Determine the [X, Y] coordinate at the center of the cell enclosing the given text.  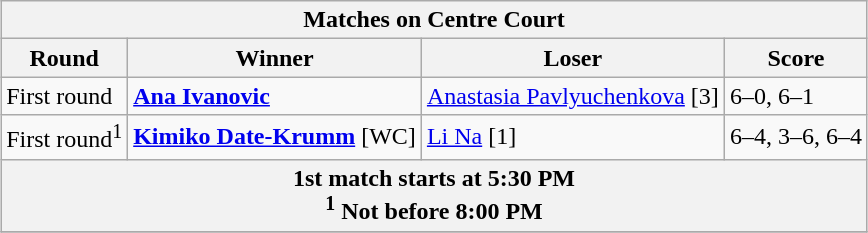
Matches on Centre Court [434, 20]
Round [64, 58]
6–4, 3–6, 6–4 [796, 138]
6–0, 6–1 [796, 96]
First round [64, 96]
Winner [275, 58]
Li Na [1] [572, 138]
1st match starts at 5:30 PM 1 Not before 8:00 PM [434, 195]
Ana Ivanovic [275, 96]
Loser [572, 58]
Kimiko Date-Krumm [WC] [275, 138]
Score [796, 58]
First round1 [64, 138]
Anastasia Pavlyuchenkova [3] [572, 96]
